From the cell containing the given text, extract its center point as [x, y] coordinate. 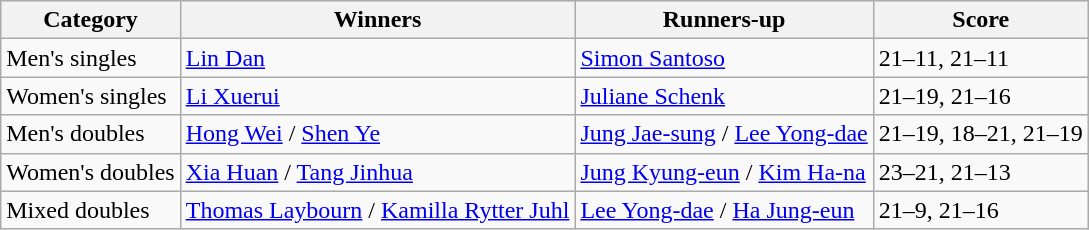
Juliane Schenk [724, 96]
Category [90, 20]
Lin Dan [378, 58]
Score [980, 20]
23–21, 21–13 [980, 172]
Lee Yong-dae / Ha Jung-eun [724, 210]
Hong Wei / Shen Ye [378, 134]
Jung Jae-sung / Lee Yong-dae [724, 134]
Runners-up [724, 20]
21–9, 21–16 [980, 210]
Winners [378, 20]
Mixed doubles [90, 210]
Jung Kyung-eun / Kim Ha-na [724, 172]
21–11, 21–11 [980, 58]
Xia Huan / Tang Jinhua [378, 172]
Women's singles [90, 96]
Men's singles [90, 58]
Li Xuerui [378, 96]
21–19, 18–21, 21–19 [980, 134]
21–19, 21–16 [980, 96]
Men's doubles [90, 134]
Women's doubles [90, 172]
Simon Santoso [724, 58]
Thomas Laybourn / Kamilla Rytter Juhl [378, 210]
